Locate the cell with the specified text and output its (X, Y) center coordinate. 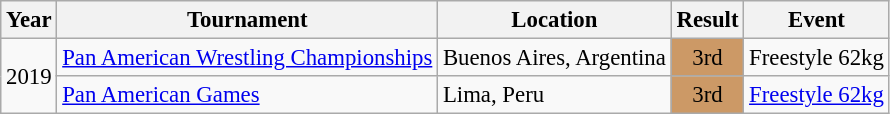
Year (29, 20)
Event (816, 20)
Buenos Aires, Argentina (555, 58)
2019 (29, 76)
Tournament (248, 20)
Pan American Wrestling Championships (248, 58)
Result (708, 20)
Location (555, 20)
Lima, Peru (555, 95)
Pan American Games (248, 95)
